For the text-containing cell, return its midpoint in [x, y] coordinate format. 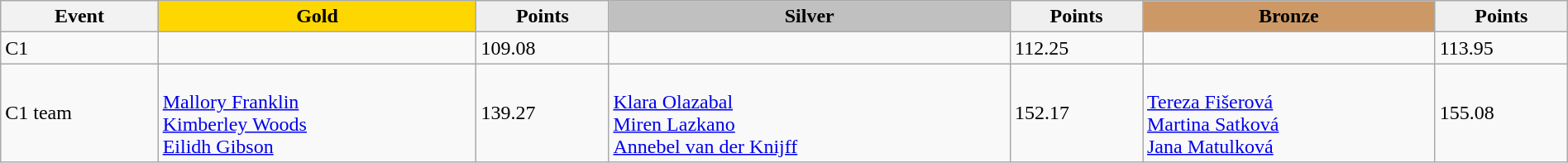
Gold [318, 17]
C1 team [79, 113]
112.25 [1077, 48]
Klara OlazabalMiren LazkanoAnnebel van der Knijff [810, 113]
Tereza FišerováMartina SatkováJana Matulková [1289, 113]
Bronze [1289, 17]
109.08 [543, 48]
Mallory FranklinKimberley WoodsEilidh Gibson [318, 113]
155.08 [1501, 113]
Event [79, 17]
139.27 [543, 113]
113.95 [1501, 48]
Silver [810, 17]
C1 [79, 48]
152.17 [1077, 113]
